Locate the cell with the specified text and output its (X, Y) center coordinate. 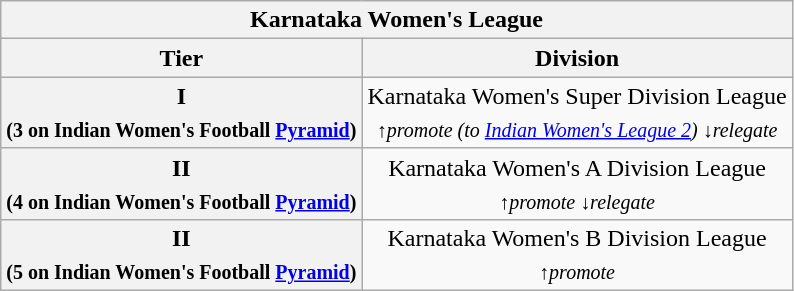
Karnataka Women's B Division League ↑promote (577, 256)
Tier (182, 58)
Karnataka Women's A Division League ↑promote ↓relegate (577, 184)
I(3 on Indian Women's Football Pyramid) (182, 112)
Karnataka Women's Super Division League ↑promote (to Indian Women's League 2) ↓relegate (577, 112)
II(5 on Indian Women's Football Pyramid) (182, 256)
Karnataka Women's League (396, 20)
II(4 on Indian Women's Football Pyramid) (182, 184)
Division (577, 58)
